From the cell containing the given text, extract its center point as (x, y) coordinate. 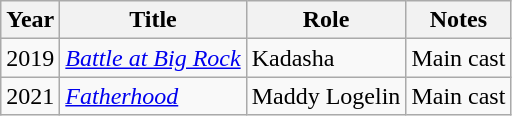
Maddy Logelin (326, 96)
Battle at Big Rock (153, 58)
2019 (30, 58)
2021 (30, 96)
Kadasha (326, 58)
Notes (458, 20)
Title (153, 20)
Year (30, 20)
Fatherhood (153, 96)
Role (326, 20)
